Determine the (x, y) coordinate at the center of the cell enclosing the given text.  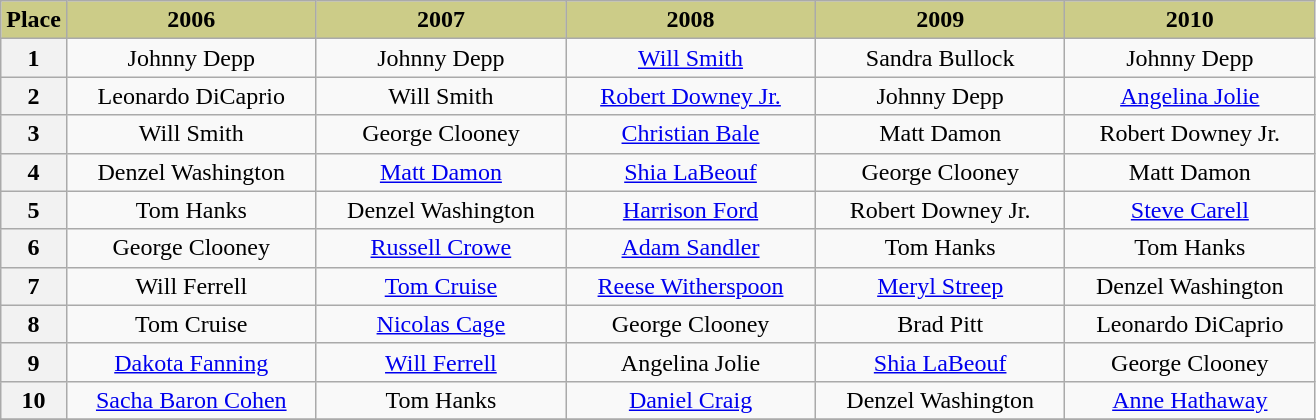
Reese Witherspoon (691, 286)
3 (34, 134)
Place (34, 20)
Russell Crowe (441, 248)
1 (34, 58)
Harrison Ford (691, 210)
10 (34, 400)
Sacha Baron Cohen (191, 400)
2 (34, 96)
Adam Sandler (691, 248)
Christian Bale (691, 134)
Anne Hathaway (1190, 400)
Daniel Craig (691, 400)
2007 (441, 20)
2008 (691, 20)
Sandra Bullock (940, 58)
Steve Carell (1190, 210)
4 (34, 172)
8 (34, 324)
2009 (940, 20)
2010 (1190, 20)
Brad Pitt (940, 324)
Meryl Streep (940, 286)
Nicolas Cage (441, 324)
2006 (191, 20)
9 (34, 362)
5 (34, 210)
6 (34, 248)
7 (34, 286)
Dakota Fanning (191, 362)
